For the text-containing cell, return its midpoint in [X, Y] coordinate format. 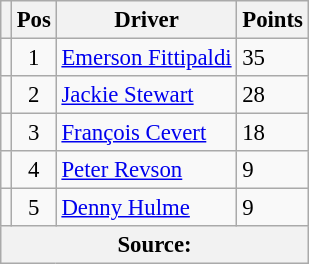
3 [34, 133]
35 [272, 58]
1 [34, 58]
Driver [146, 20]
Pos [34, 20]
5 [34, 208]
18 [272, 133]
Peter Revson [146, 170]
4 [34, 170]
Source: [155, 245]
Emerson Fittipaldi [146, 58]
2 [34, 95]
28 [272, 95]
Jackie Stewart [146, 95]
Denny Hulme [146, 208]
François Cevert [146, 133]
Points [272, 20]
